Capture the cell that displays the provided text and extract its [X, Y] central coordinate. 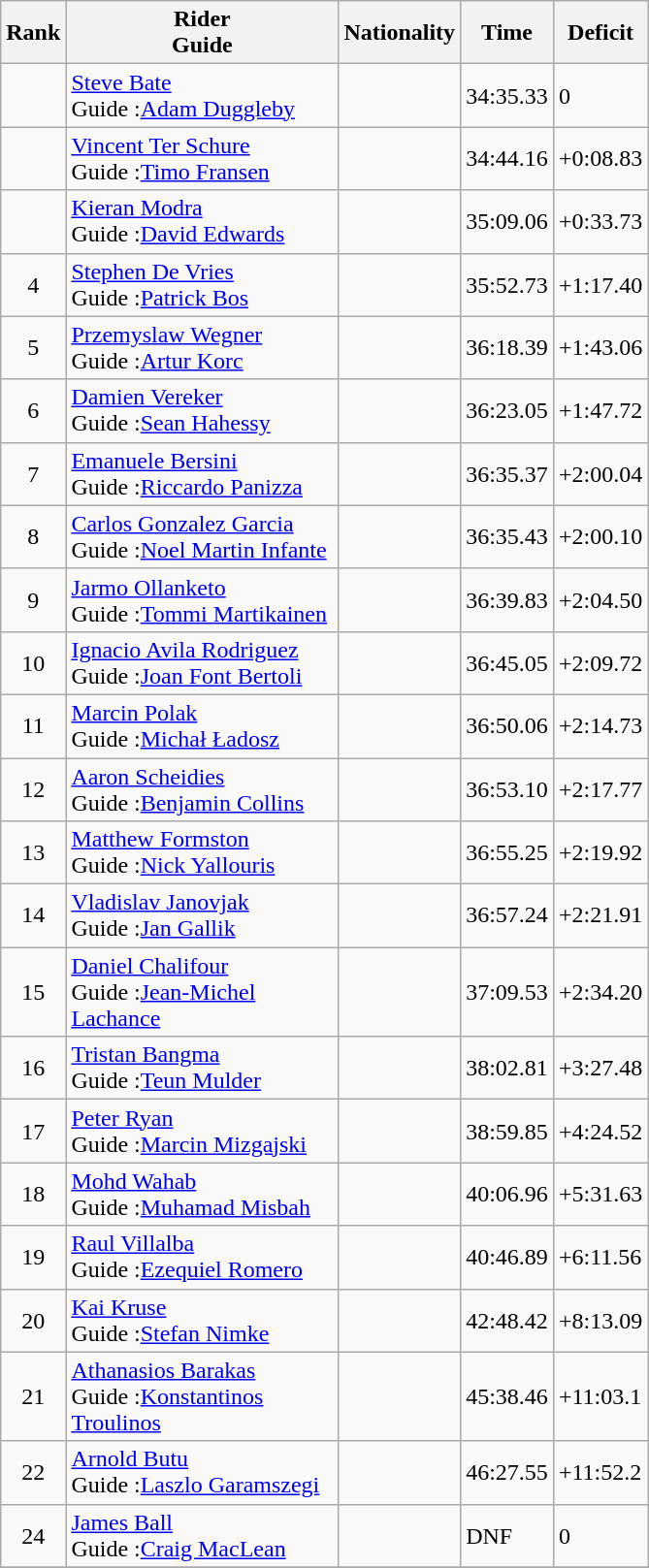
8 [33, 537]
+8:13.09 [600, 1321]
Raul VillalbaGuide :Ezequiel Romero [202, 1257]
+2:34.20 [600, 992]
45:38.46 [507, 1396]
Aaron ScheidiesGuide :Benjamin Collins [202, 789]
Vincent Ter SchureGuide :Timo Fransen [202, 159]
4 [33, 285]
Emanuele BersiniGuide :Riccardo Panizza [202, 473]
36:55.25 [507, 853]
Steve BateGuide :Adam Duggleby [202, 95]
35:52.73 [507, 285]
+2:21.91 [600, 915]
10 [33, 663]
+6:11.56 [600, 1257]
DNF [507, 1536]
Przemyslaw WegnerGuide :Artur Korc [202, 347]
+0:33.73 [600, 221]
36:39.83 [507, 599]
17 [33, 1131]
36:50.06 [507, 725]
Marcin PolakGuide :Michał Ładosz [202, 725]
11 [33, 725]
5 [33, 347]
19 [33, 1257]
34:44.16 [507, 159]
Arnold ButuGuide :Laszlo Garamszegi [202, 1472]
Tristan BangmaGuide :Teun Mulder [202, 1069]
Stephen De VriesGuide :Patrick Bos [202, 285]
36:35.43 [507, 537]
Daniel ChalifourGuide :Jean-Michel Lachance [202, 992]
40:46.89 [507, 1257]
Rank [33, 33]
6 [33, 411]
Damien VerekerGuide :Sean Hahessy [202, 411]
7 [33, 473]
38:59.85 [507, 1131]
Deficit [600, 33]
James BallGuide :Craig MacLean [202, 1536]
+1:47.72 [600, 411]
+2:09.72 [600, 663]
36:18.39 [507, 347]
42:48.42 [507, 1321]
21 [33, 1396]
13 [33, 853]
16 [33, 1069]
+3:27.48 [600, 1069]
+2:17.77 [600, 789]
15 [33, 992]
Ignacio Avila RodriguezGuide :Joan Font Bertoli [202, 663]
+5:31.63 [600, 1195]
46:27.55 [507, 1472]
34:35.33 [507, 95]
+2:04.50 [600, 599]
24 [33, 1536]
Nationality [400, 33]
36:57.24 [507, 915]
Kai KruseGuide :Stefan Nimke [202, 1321]
14 [33, 915]
+4:24.52 [600, 1131]
Mohd WahabGuide :Muhamad Misbah [202, 1195]
36:23.05 [507, 411]
+2:14.73 [600, 725]
Kieran ModraGuide :David Edwards [202, 221]
35:09.06 [507, 221]
+1:43.06 [600, 347]
38:02.81 [507, 1069]
18 [33, 1195]
+1:17.40 [600, 285]
Athanasios BarakasGuide :Konstantinos Troulinos [202, 1396]
+2:00.04 [600, 473]
40:06.96 [507, 1195]
Vladislav JanovjakGuide :Jan Gallik [202, 915]
Jarmo OllanketoGuide :Tommi Martikainen [202, 599]
36:53.10 [507, 789]
22 [33, 1472]
+2:19.92 [600, 853]
Peter RyanGuide :Marcin Mizgajski [202, 1131]
Time [507, 33]
+2:00.10 [600, 537]
9 [33, 599]
+11:52.2 [600, 1472]
12 [33, 789]
+11:03.1 [600, 1396]
+0:08.83 [600, 159]
36:35.37 [507, 473]
Carlos Gonzalez GarciaGuide :Noel Martin Infante [202, 537]
Matthew FormstonGuide :Nick Yallouris [202, 853]
Rider Guide [202, 33]
36:45.05 [507, 663]
37:09.53 [507, 992]
20 [33, 1321]
